Return (x, y) of the center of cell containing provided text 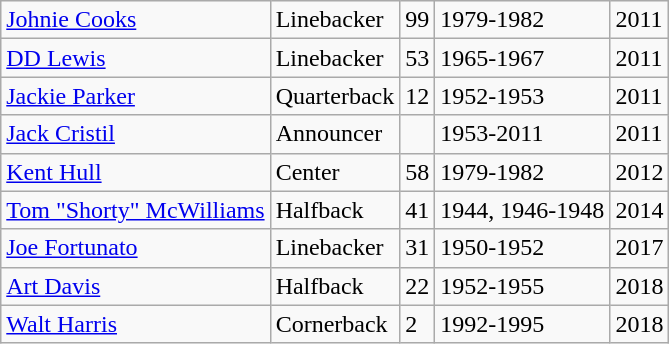
1944, 1946-1948 (522, 210)
2014 (640, 210)
Jack Cristil (136, 134)
2012 (640, 172)
99 (418, 20)
53 (418, 58)
58 (418, 172)
2 (418, 324)
Jackie Parker (136, 96)
Walt Harris (136, 324)
1953-2011 (522, 134)
Tom "Shorty" McWilliams (136, 210)
22 (418, 286)
Cornerback (335, 324)
1952-1953 (522, 96)
12 (418, 96)
Johnie Cooks (136, 20)
1952-1955 (522, 286)
1965-1967 (522, 58)
Quarterback (335, 96)
2017 (640, 248)
Announcer (335, 134)
41 (418, 210)
31 (418, 248)
Center (335, 172)
1992-1995 (522, 324)
DD Lewis (136, 58)
Kent Hull (136, 172)
1950-1952 (522, 248)
Joe Fortunato (136, 248)
Art Davis (136, 286)
